Identify which cell holds the provided text, then report its [x, y] central coordinate. 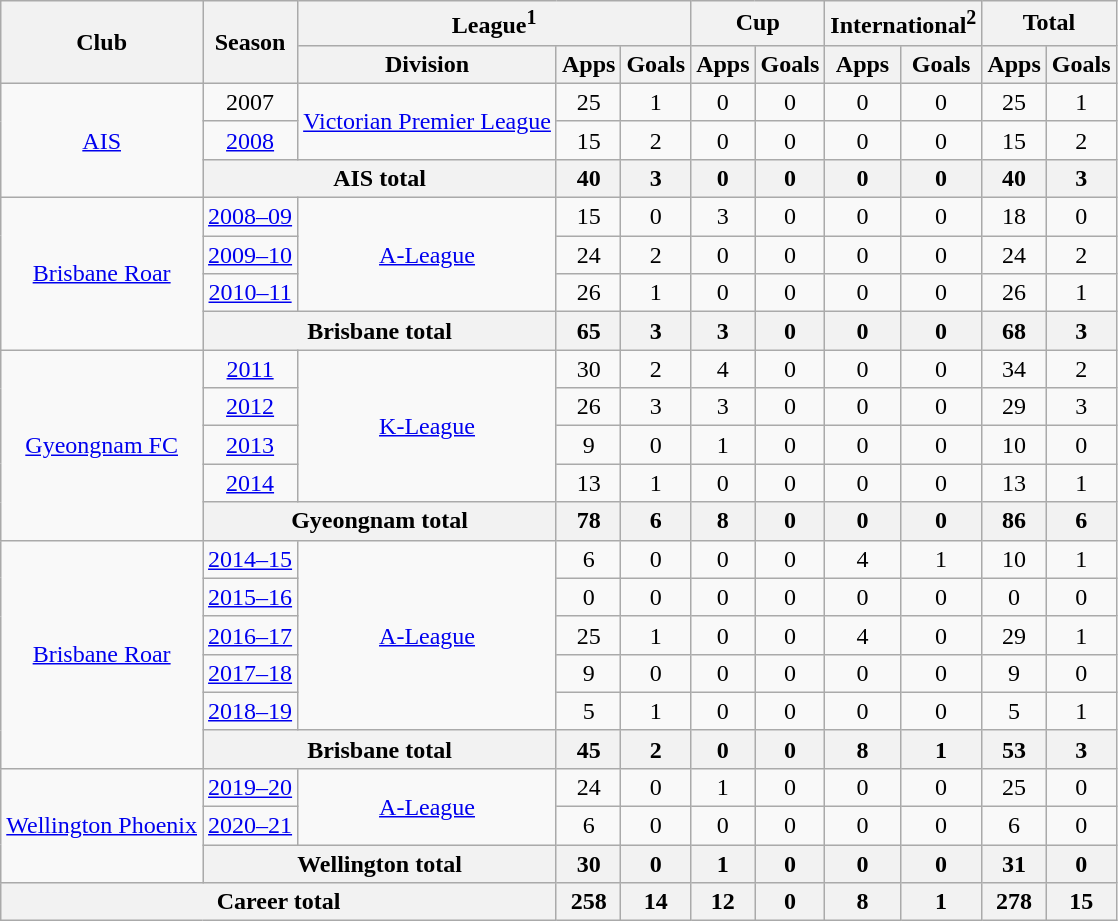
2020–21 [250, 826]
2008 [250, 140]
AIS total [380, 178]
K-League [428, 426]
Total [1049, 24]
53 [1014, 749]
86 [1014, 521]
AIS [102, 140]
14 [656, 902]
2009–10 [250, 255]
Cup [758, 24]
Club [102, 42]
278 [1014, 902]
12 [723, 902]
34 [1014, 369]
2010–11 [250, 293]
2007 [250, 102]
2019–20 [250, 787]
Career total [279, 902]
2013 [250, 445]
Wellington Phoenix [102, 825]
2015–16 [250, 597]
2017–18 [250, 673]
International2 [904, 24]
2014 [250, 483]
League1 [494, 24]
65 [588, 331]
2016–17 [250, 635]
Wellington total [380, 864]
18 [1014, 217]
258 [588, 902]
2012 [250, 407]
31 [1014, 864]
2011 [250, 369]
Victorian Premier League [428, 121]
Season [250, 42]
78 [588, 521]
Gyeongnam FC [102, 445]
68 [1014, 331]
Gyeongnam total [380, 521]
2018–19 [250, 711]
2008–09 [250, 217]
Division [428, 64]
2014–15 [250, 559]
45 [588, 749]
